Detect which cell encompasses the target text, then output its [X, Y] center coordinate. 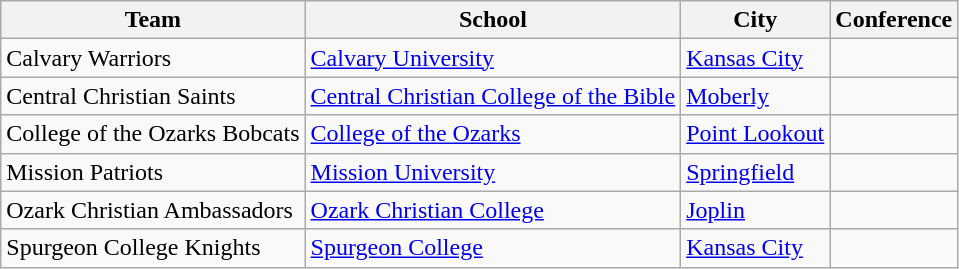
Mission University [493, 172]
Calvary Warriors [153, 58]
Spurgeon College [493, 248]
Central Christian Saints [153, 96]
Mission Patriots [153, 172]
Spurgeon College Knights [153, 248]
Joplin [756, 210]
School [493, 20]
Ozark Christian Ambassadors [153, 210]
Central Christian College of the Bible [493, 96]
Calvary University [493, 58]
Moberly [756, 96]
College of the Ozarks [493, 134]
City [756, 20]
College of the Ozarks Bobcats [153, 134]
Ozark Christian College [493, 210]
Springfield [756, 172]
Conference [894, 20]
Team [153, 20]
Point Lookout [756, 134]
